Extract the (x, y) coordinate from the center of the cell holding the provided text.  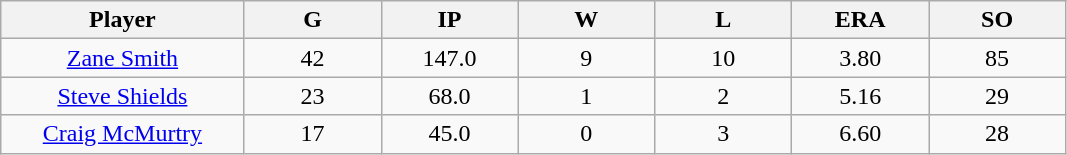
9 (586, 58)
0 (586, 134)
42 (312, 58)
3.80 (860, 58)
IP (450, 20)
SO (998, 20)
L (724, 20)
28 (998, 134)
G (312, 20)
147.0 (450, 58)
W (586, 20)
Player (122, 20)
85 (998, 58)
Craig McMurtry (122, 134)
29 (998, 96)
2 (724, 96)
23 (312, 96)
17 (312, 134)
68.0 (450, 96)
6.60 (860, 134)
5.16 (860, 96)
Steve Shields (122, 96)
10 (724, 58)
Zane Smith (122, 58)
ERA (860, 20)
3 (724, 134)
45.0 (450, 134)
1 (586, 96)
